Find where the given text appears and provide that cell's center as [x, y] coordinate. 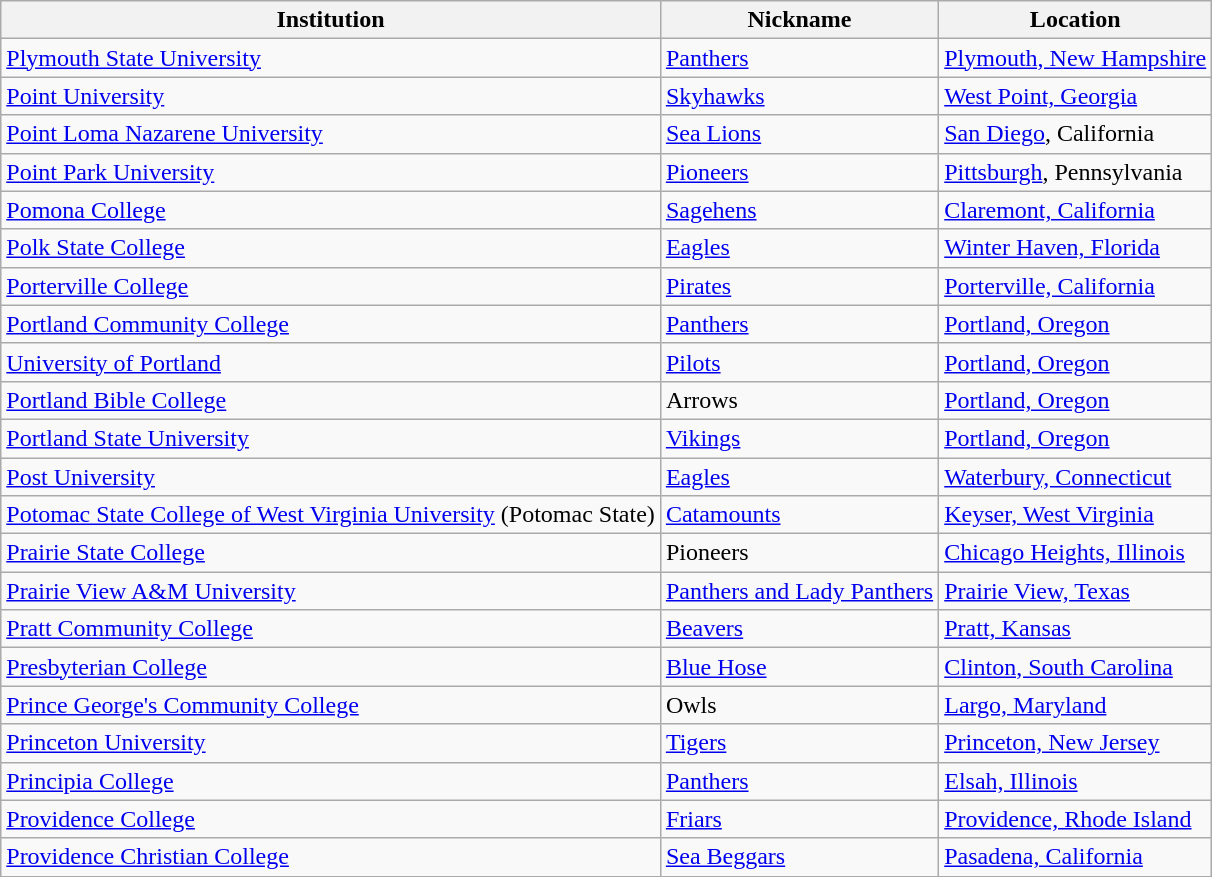
Point University [331, 96]
Point Park University [331, 172]
Vikings [799, 438]
Largo, Maryland [1076, 705]
Tigers [799, 743]
Porterville College [331, 286]
Princeton, New Jersey [1076, 743]
Location [1076, 20]
Pratt Community College [331, 629]
Pirates [799, 286]
Clinton, South Carolina [1076, 667]
Claremont, California [1076, 210]
Sea Lions [799, 134]
Porterville, California [1076, 286]
Prince George's Community College [331, 705]
Portland Community College [331, 324]
Arrows [799, 400]
Sagehens [799, 210]
Blue Hose [799, 667]
Portland State University [331, 438]
Prairie View A&M University [331, 591]
Providence College [331, 819]
University of Portland [331, 362]
Prairie State College [331, 553]
Presbyterian College [331, 667]
San Diego, California [1076, 134]
Winter Haven, Florida [1076, 248]
Owls [799, 705]
Princeton University [331, 743]
Plymouth, New Hampshire [1076, 58]
Skyhawks [799, 96]
Pasadena, California [1076, 857]
Catamounts [799, 515]
Prairie View, Texas [1076, 591]
Panthers and Lady Panthers [799, 591]
Institution [331, 20]
Beavers [799, 629]
Post University [331, 477]
Point Loma Nazarene University [331, 134]
Portland Bible College [331, 400]
Providence, Rhode Island [1076, 819]
Pittsburgh, Pennsylvania [1076, 172]
Keyser, West Virginia [1076, 515]
Pomona College [331, 210]
Polk State College [331, 248]
Elsah, Illinois [1076, 781]
Nickname [799, 20]
Sea Beggars [799, 857]
Chicago Heights, Illinois [1076, 553]
Principia College [331, 781]
Pilots [799, 362]
Providence Christian College [331, 857]
West Point, Georgia [1076, 96]
Friars [799, 819]
Waterbury, Connecticut [1076, 477]
Potomac State College of West Virginia University (Potomac State) [331, 515]
Plymouth State University [331, 58]
Pratt, Kansas [1076, 629]
